Detect which cell encompasses the target text, then output its [X, Y] center coordinate. 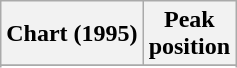
Chart (1995) [72, 34]
Peakposition [189, 34]
